Pinpoint the cell where the given text exists, returning its (X, Y) midpoint coordinate. 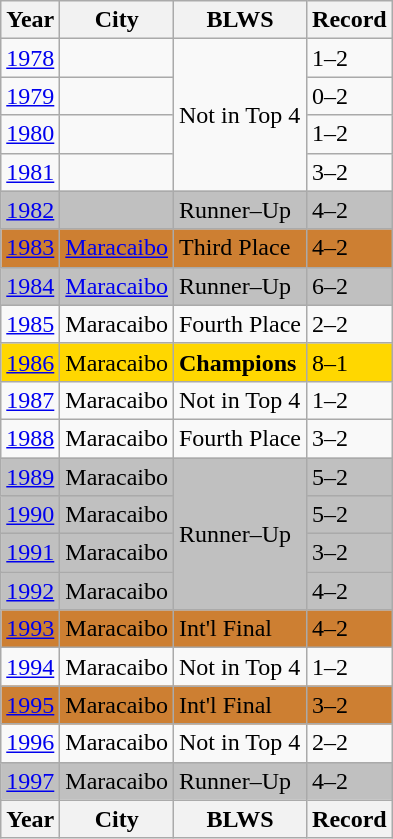
1979 (30, 96)
1980 (30, 134)
0–2 (350, 96)
1996 (30, 743)
Third Place (240, 248)
1993 (30, 629)
6–2 (350, 286)
1994 (30, 667)
1986 (30, 362)
1985 (30, 324)
8–1 (350, 362)
1989 (30, 477)
1990 (30, 515)
1995 (30, 705)
1992 (30, 591)
1982 (30, 210)
1978 (30, 58)
Champions (240, 362)
1983 (30, 248)
1997 (30, 781)
1988 (30, 438)
1987 (30, 400)
1981 (30, 172)
1984 (30, 286)
1991 (30, 553)
